Search for the cell housing the specified text and yield its [X, Y] center coordinate. 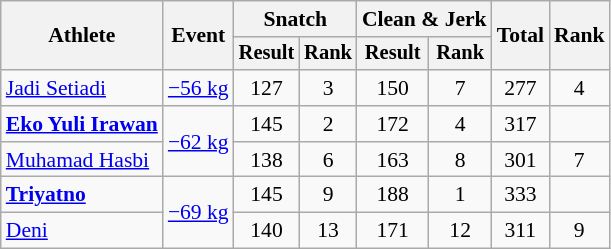
277 [520, 88]
138 [267, 160]
150 [393, 88]
140 [267, 231]
3 [328, 88]
311 [520, 231]
317 [520, 124]
Clean & Jerk [424, 19]
13 [328, 231]
8 [460, 160]
127 [267, 88]
Triyatno [82, 195]
6 [328, 160]
Eko Yuli Irawan [82, 124]
−69 kg [198, 212]
Muhamad Hasbi [82, 160]
Athlete [82, 36]
Snatch [296, 19]
171 [393, 231]
301 [520, 160]
−62 kg [198, 142]
Event [198, 36]
2 [328, 124]
Deni [82, 231]
Total [520, 36]
12 [460, 231]
172 [393, 124]
333 [520, 195]
163 [393, 160]
1 [460, 195]
Jadi Setiadi [82, 88]
−56 kg [198, 88]
188 [393, 195]
